Determine the (X, Y) coordinate at the center of the cell enclosing the given text.  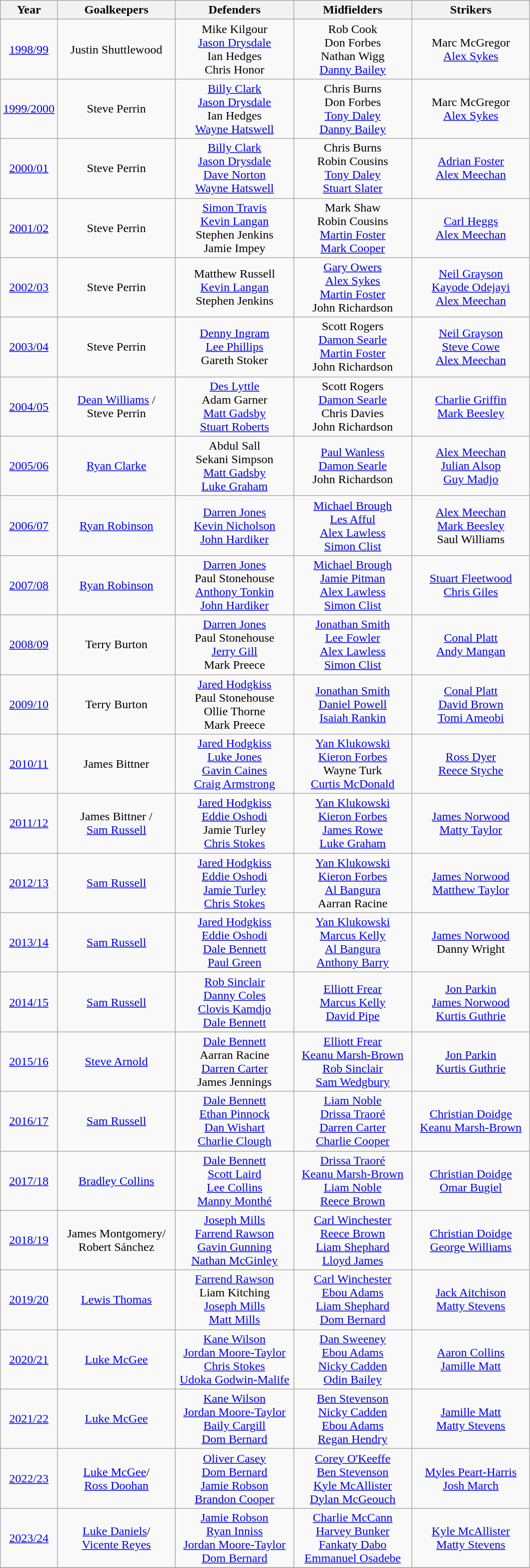
Chris BurnsRobin CousinsTony DaleyStuart Slater (353, 168)
James NorwoodDanny Wright (471, 942)
2018/19 (29, 1240)
Ben StevensonNicky CaddenEbou AdamsRegan Hendry (353, 1418)
2007/08 (29, 585)
Carl HeggsAlex Meechan (471, 228)
Darren JonesPaul StonehouseAnthony TonkinJohn Hardiker (235, 585)
Luke McGee/Ross Doohan (116, 1478)
Jon ParkinJames NorwoodKurtis Guthrie (471, 1002)
Yan KlukowskiMarcus KellyAl BanguraAnthony Barry (353, 942)
Steve Arnold (116, 1061)
Kyle McAllisterMatty Stevens (471, 1537)
Conal PlattDavid BrownTomi Ameobi (471, 704)
Michael BroughLes AffulAlex LawlessSimon Clist (353, 525)
Jared HodgkissPaul StonehouseOllie ThorneMark Preece (235, 704)
Darren JonesPaul StonehouseJerry GillMark Preece (235, 644)
Stuart FleetwoodChris Giles (471, 585)
2002/03 (29, 287)
Farrend RawsonLiam KitchingJoseph MillsMatt Mills (235, 1299)
Denny IngramLee PhillipsGareth Stoker (235, 347)
2000/01 (29, 168)
1998/99 (29, 49)
2005/06 (29, 466)
2003/04 (29, 347)
2020/21 (29, 1359)
Liam NobleDrissa TraoréDarren CarterCharlie Cooper (353, 1121)
Christian DoidgeKeanu Marsh-Brown (471, 1121)
Christian DoidgeGeorge Williams (471, 1240)
Billy ClarkJason DrysdaleDave NortonWayne Hatswell (235, 168)
2017/18 (29, 1180)
Dale BennettEthan PinnockDan WishartCharlie Clough (235, 1121)
Dale BennettAarran RacineDarren CarterJames Jennings (235, 1061)
Dale BennettScott LairdLee CollinsManny Monthé (235, 1180)
James Bittner (116, 764)
Mark ShawRobin CousinsMartin FosterMark Cooper (353, 228)
Luke Daniels/Vicente Reyes (116, 1537)
Justin Shuttlewood (116, 49)
Elliott FrearKeanu Marsh-BrownRob SinclairSam Wedgbury (353, 1061)
Rob SinclairDanny ColesClovis KamdjoDale Bennett (235, 1002)
2016/17 (29, 1121)
Matthew RussellKevin LanganStephen Jenkins (235, 287)
Dean Williams /Steve Perrin (116, 406)
Dan SweeneyEbou AdamsNicky CaddenOdin Bailey (353, 1359)
Charlie GriffinMark Beesley (471, 406)
Conal PlattAndy Mangan (471, 644)
Joseph MillsFarrend RawsonGavin GunningNathan McGinley (235, 1240)
Lewis Thomas (116, 1299)
Paul WanlessDamon SearleJohn Richardson (353, 466)
Elliott FrearMarcus KellyDavid Pipe (353, 1002)
James NorwoodMatty Taylor (471, 823)
Jack AitchisonMatty Stevens (471, 1299)
Scott RogersDamon SearleMartin FosterJohn Richardson (353, 347)
Defenders (235, 10)
Carl WinchesterReece BrownLiam ShephardLloyd James (353, 1240)
2014/15 (29, 1002)
Jamille MattMatty Stevens (471, 1418)
Chris BurnsDon ForbesTony DaleyDanny Bailey (353, 109)
2011/12 (29, 823)
2006/07 (29, 525)
Michael BroughJamie PitmanAlex LawlessSimon Clist (353, 585)
Billy ClarkJason DrysdaleIan HedgesWayne Hatswell (235, 109)
2008/09 (29, 644)
Alex MeechanMark BeesleySaul Williams (471, 525)
Strikers (471, 10)
Des LyttleAdam GarnerMatt GadsbyStuart Roberts (235, 406)
James NorwoodMatthew Taylor (471, 883)
James Montgomery/Robert Sánchez (116, 1240)
Yan KlukowskiKieron ForbesJames RoweLuke Graham (353, 823)
Scott RogersDamon SearleChris DaviesJohn Richardson (353, 406)
Ross DyerReece Styche (471, 764)
Jared HodgkissLuke JonesGavin CainesCraig Armstrong (235, 764)
James Bittner /Sam Russell (116, 823)
Year (29, 10)
Oliver CaseyDom BernardJamie RobsonBrandon Cooper (235, 1478)
2012/13 (29, 883)
Alex MeechanJulian AlsopGuy Madjo (471, 466)
Rob CookDon ForbesNathan WiggDanny Bailey (353, 49)
Adrian FosterAlex Meechan (471, 168)
Yan KlukowskiKieron ForbesAl BanguraAarran Racine (353, 883)
1999/2000 (29, 109)
Aaron CollinsJamille Matt (471, 1359)
Simon TravisKevin LanganStephen JenkinsJamie Impey (235, 228)
Neil GraysonSteve CoweAlex Meechan (471, 347)
Kane WilsonJordan Moore-TaylorChris StokesUdoka Godwin-Malife (235, 1359)
Ryan Clarke (116, 466)
Jonathan SmithLee FowlerAlex LawlessSimon Clist (353, 644)
Corey O'KeeffeBen StevensonKyle McAllisterDylan McGeouch (353, 1478)
Kane WilsonJordan Moore-TaylorBaily CargillDom Bernard (235, 1418)
Abdul SallSekani SimpsonMatt GadsbyLuke Graham (235, 466)
Darren JonesKevin NicholsonJohn Hardiker (235, 525)
2004/05 (29, 406)
2021/22 (29, 1418)
2009/10 (29, 704)
Drissa TraoréKeanu Marsh-BrownLiam NobleReece Brown (353, 1180)
2015/16 (29, 1061)
Jared HodgkissEddie OshodiDale BennettPaul Green (235, 942)
Charlie McCannHarvey BunkerFankaty DaboEmmanuel Osadebe (353, 1537)
Neil GraysonKayode OdejayiAlex Meechan (471, 287)
2013/14 (29, 942)
Myles Peart-HarrisJosh March (471, 1478)
Midfielders (353, 10)
Carl WinchesterEbou AdamsLiam ShephardDom Bernard (353, 1299)
2001/02 (29, 228)
Goalkeepers (116, 10)
Jonathan SmithDaniel PowellIsaiah Rankin (353, 704)
2023/24 (29, 1537)
2010/11 (29, 764)
Bradley Collins (116, 1180)
Yan KlukowskiKieron ForbesWayne TurkCurtis McDonald (353, 764)
Mike KilgourJason DrysdaleIan HedgesChris Honor (235, 49)
Jon ParkinKurtis Guthrie (471, 1061)
Jamie RobsonRyan InnissJordan Moore-TaylorDom Bernard (235, 1537)
2022/23 (29, 1478)
2019/20 (29, 1299)
Christian DoidgeOmar Bugiel (471, 1180)
Gary OwersAlex SykesMartin FosterJohn Richardson (353, 287)
